Detect which cell encompasses the target text, then output its (X, Y) center coordinate. 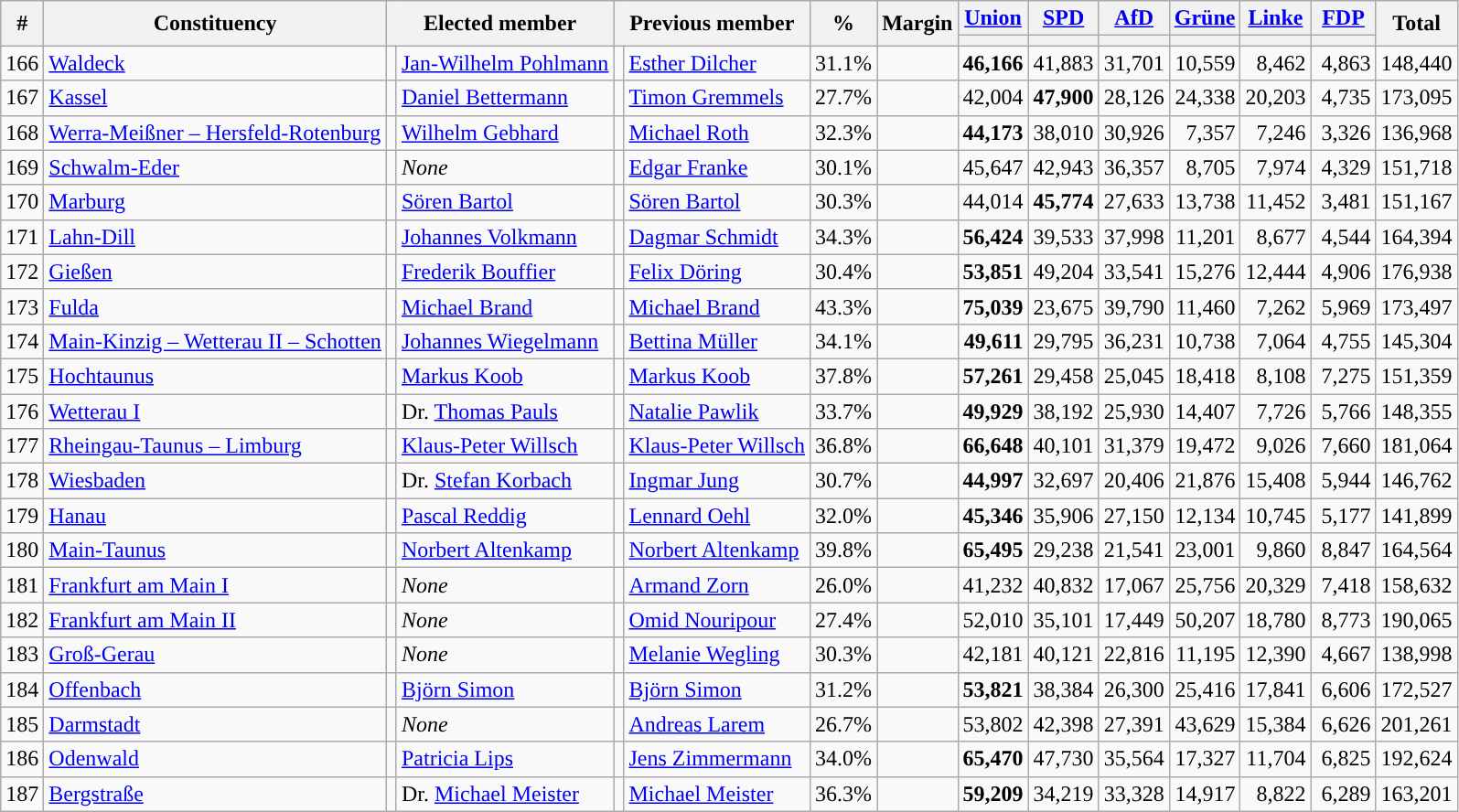
24,338 (1205, 98)
Jens Zimmermann (717, 759)
14,407 (1205, 411)
Dr. Michael Meister (505, 794)
173,497 (1416, 306)
34.0% (843, 759)
177 (22, 446)
17,067 (1134, 585)
42,398 (1063, 724)
15,408 (1275, 481)
3,326 (1343, 133)
15,276 (1205, 272)
5,177 (1343, 516)
Jan-Wilhelm Pohlmann (505, 63)
40,832 (1063, 585)
66,648 (993, 446)
Rheingau-Taunus – Limburg (216, 446)
148,355 (1416, 411)
Frederik Bouffier (505, 272)
7,275 (1343, 376)
201,261 (1416, 724)
178 (22, 481)
12,444 (1275, 272)
3,481 (1343, 202)
5,969 (1343, 306)
Lahn-Dill (216, 237)
Dagmar Schmidt (717, 237)
169 (22, 167)
11,452 (1275, 202)
Dr. Stefan Korbach (505, 481)
26.7% (843, 724)
7,660 (1343, 446)
SPD (1063, 18)
Fulda (216, 306)
27.4% (843, 620)
8,705 (1205, 167)
Michael Meister (717, 794)
41,232 (993, 585)
34.1% (843, 341)
179 (22, 516)
Patricia Lips (505, 759)
173 (22, 306)
151,167 (1416, 202)
35,906 (1063, 516)
46,166 (993, 63)
17,327 (1205, 759)
Main-Kinzig – Wetterau II – Schotten (216, 341)
41,883 (1063, 63)
8,822 (1275, 794)
30.4% (843, 272)
11,704 (1275, 759)
168 (22, 133)
53,821 (993, 689)
14,917 (1205, 794)
27,391 (1134, 724)
Lennard Oehl (717, 516)
Elected member (499, 24)
11,460 (1205, 306)
Bettina Müller (717, 341)
Daniel Bettermann (505, 98)
Esther Dilcher (717, 63)
4,544 (1343, 237)
38,010 (1063, 133)
75,039 (993, 306)
Union (993, 18)
20,329 (1275, 585)
15,384 (1275, 724)
32,697 (1063, 481)
40,121 (1063, 655)
10,745 (1275, 516)
38,192 (1063, 411)
Edgar Franke (717, 167)
Offenbach (216, 689)
Linke (1275, 18)
32.0% (843, 516)
35,101 (1063, 620)
186 (22, 759)
5,944 (1343, 481)
4,755 (1343, 341)
30.7% (843, 481)
12,134 (1205, 516)
# (22, 24)
145,304 (1416, 341)
Frankfurt am Main I (216, 585)
25,045 (1134, 376)
Werra-Meißner – Hersfeld-Rotenburg (216, 133)
44,997 (993, 481)
21,541 (1134, 550)
7,726 (1275, 411)
136,968 (1416, 133)
36.3% (843, 794)
4,735 (1343, 98)
7,357 (1205, 133)
Previous member (712, 24)
8,108 (1275, 376)
181,064 (1416, 446)
166 (22, 63)
Bergstraße (216, 794)
7,064 (1275, 341)
Schwalm-Eder (216, 167)
171 (22, 237)
49,929 (993, 411)
Kassel (216, 98)
Hochtaunus (216, 376)
36,231 (1134, 341)
43,629 (1205, 724)
28,126 (1134, 98)
Hanau (216, 516)
8,773 (1343, 620)
27.7% (843, 98)
13,738 (1205, 202)
Felix Döring (717, 272)
7,262 (1275, 306)
180 (22, 550)
9,860 (1275, 550)
Timon Gremmels (717, 98)
4,329 (1343, 167)
5,766 (1343, 411)
30,926 (1134, 133)
20,406 (1134, 481)
18,780 (1275, 620)
34.3% (843, 237)
173,095 (1416, 98)
47,730 (1063, 759)
29,238 (1063, 550)
25,756 (1205, 585)
43.3% (843, 306)
Darmstadt (216, 724)
10,738 (1205, 341)
Pascal Reddig (505, 516)
Johannes Volkmann (505, 237)
59,209 (993, 794)
Margin (917, 24)
7,246 (1275, 133)
164,564 (1416, 550)
36.8% (843, 446)
34,219 (1063, 794)
4,863 (1343, 63)
57,261 (993, 376)
31,701 (1134, 63)
52,010 (993, 620)
53,851 (993, 272)
36,357 (1134, 167)
181 (22, 585)
39,790 (1134, 306)
49,611 (993, 341)
39.8% (843, 550)
Michael Roth (717, 133)
18,418 (1205, 376)
192,624 (1416, 759)
42,181 (993, 655)
185 (22, 724)
53,802 (993, 724)
27,633 (1134, 202)
Johannes Wiegelmann (505, 341)
38,384 (1063, 689)
32.3% (843, 133)
31.1% (843, 63)
164,394 (1416, 237)
151,718 (1416, 167)
Dr. Thomas Pauls (505, 411)
Omid Nouripour (717, 620)
12,390 (1275, 655)
Odenwald (216, 759)
Grüne (1205, 18)
37,998 (1134, 237)
31.2% (843, 689)
49,204 (1063, 272)
Gießen (216, 272)
4,667 (1343, 655)
151,359 (1416, 376)
56,424 (993, 237)
29,795 (1063, 341)
11,195 (1205, 655)
42,004 (993, 98)
190,065 (1416, 620)
Wiesbaden (216, 481)
184 (22, 689)
175 (22, 376)
35,564 (1134, 759)
Groß-Gerau (216, 655)
47,900 (1063, 98)
Marburg (216, 202)
8,847 (1343, 550)
25,930 (1134, 411)
17,449 (1134, 620)
% (843, 24)
Waldeck (216, 63)
33,541 (1134, 272)
AfD (1134, 18)
9,026 (1275, 446)
33.7% (843, 411)
6,626 (1343, 724)
167 (22, 98)
45,346 (993, 516)
39,533 (1063, 237)
Andreas Larem (717, 724)
65,470 (993, 759)
31,379 (1134, 446)
11,201 (1205, 237)
29,458 (1063, 376)
25,416 (1205, 689)
Armand Zorn (717, 585)
44,173 (993, 133)
182 (22, 620)
8,462 (1275, 63)
148,440 (1416, 63)
138,998 (1416, 655)
40,101 (1063, 446)
Total (1416, 24)
8,677 (1275, 237)
42,943 (1063, 167)
172 (22, 272)
7,418 (1343, 585)
Ingmar Jung (717, 481)
27,150 (1134, 516)
26,300 (1134, 689)
33,328 (1134, 794)
Frankfurt am Main II (216, 620)
7,974 (1275, 167)
37.8% (843, 376)
174 (22, 341)
176 (22, 411)
65,495 (993, 550)
45,774 (1063, 202)
50,207 (1205, 620)
44,014 (993, 202)
Main-Taunus (216, 550)
163,201 (1416, 794)
17,841 (1275, 689)
Wetterau I (216, 411)
6,289 (1343, 794)
10,559 (1205, 63)
22,816 (1134, 655)
30.1% (843, 167)
141,899 (1416, 516)
23,675 (1063, 306)
176,938 (1416, 272)
Wilhelm Gebhard (505, 133)
45,647 (993, 167)
158,632 (1416, 585)
172,527 (1416, 689)
19,472 (1205, 446)
170 (22, 202)
146,762 (1416, 481)
23,001 (1205, 550)
183 (22, 655)
Constituency (216, 24)
6,606 (1343, 689)
Natalie Pawlik (717, 411)
6,825 (1343, 759)
FDP (1343, 18)
Melanie Wegling (717, 655)
20,203 (1275, 98)
21,876 (1205, 481)
4,906 (1343, 272)
187 (22, 794)
26.0% (843, 585)
